Pinpoint the cell where the given text exists, returning its [X, Y] midpoint coordinate. 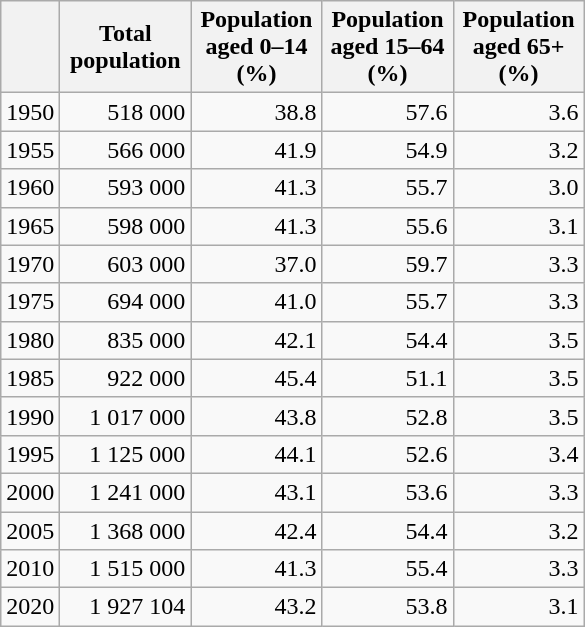
1990 [30, 416]
2000 [30, 492]
922 000 [126, 378]
45.4 [256, 378]
1975 [30, 302]
37.0 [256, 264]
52.6 [388, 454]
1 241 000 [126, 492]
3.4 [518, 454]
1995 [30, 454]
52.8 [388, 416]
53.6 [388, 492]
43.2 [256, 607]
603 000 [126, 264]
2010 [30, 569]
42.1 [256, 340]
1955 [30, 150]
1 017 000 [126, 416]
Population aged 15–64 (%) [388, 47]
55.4 [388, 569]
Population aged 65+ (%) [518, 47]
1 125 000 [126, 454]
53.8 [388, 607]
598 000 [126, 226]
38.8 [256, 112]
54.9 [388, 150]
1 927 104 [126, 607]
42.4 [256, 531]
1965 [30, 226]
1980 [30, 340]
55.6 [388, 226]
59.7 [388, 264]
1 515 000 [126, 569]
566 000 [126, 150]
43.8 [256, 416]
3.0 [518, 188]
2020 [30, 607]
1970 [30, 264]
43.1 [256, 492]
57.6 [388, 112]
1 368 000 [126, 531]
835 000 [126, 340]
Total population [126, 47]
Population aged 0–14 (%) [256, 47]
1960 [30, 188]
41.9 [256, 150]
694 000 [126, 302]
51.1 [388, 378]
518 000 [126, 112]
1950 [30, 112]
2005 [30, 531]
3.6 [518, 112]
593 000 [126, 188]
41.0 [256, 302]
1985 [30, 378]
44.1 [256, 454]
